Provide the (x, y) coordinate of the cell's center where the given text is located.  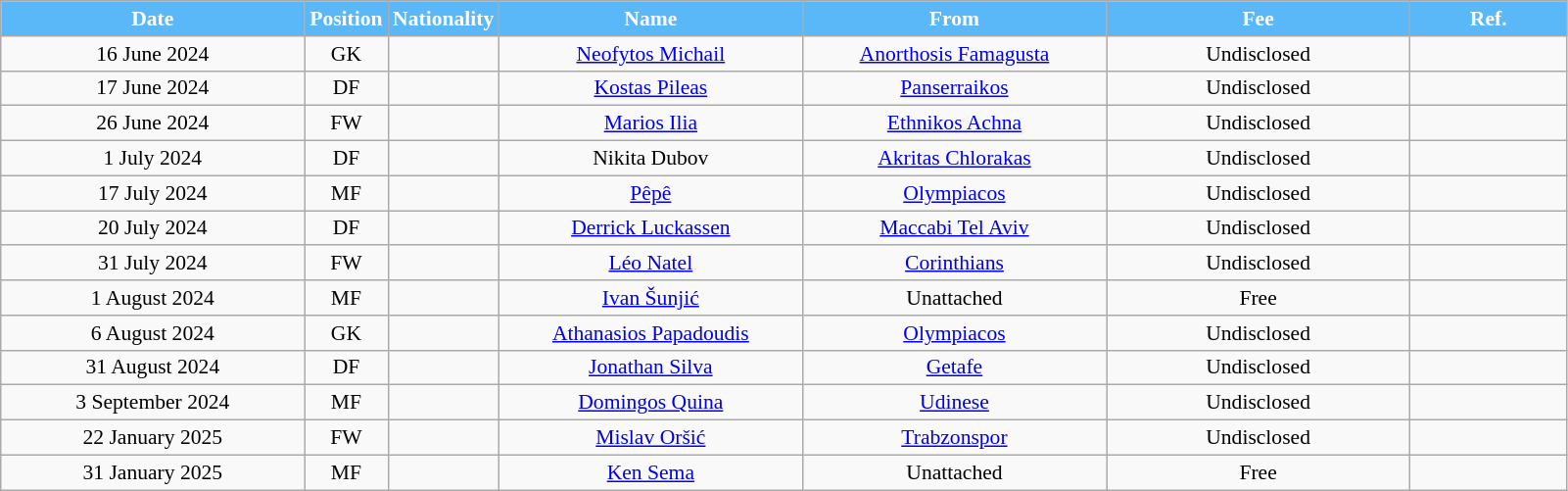
Athanasios Papadoudis (650, 333)
Name (650, 19)
20 July 2024 (153, 228)
6 August 2024 (153, 333)
Getafe (954, 368)
3 September 2024 (153, 403)
Derrick Luckassen (650, 228)
31 July 2024 (153, 264)
From (954, 19)
Nationality (443, 19)
Kostas Pileas (650, 88)
Ref. (1489, 19)
Trabzonspor (954, 438)
31 August 2024 (153, 368)
Mislav Oršić (650, 438)
Domingos Quina (650, 403)
Ethnikos Achna (954, 123)
Corinthians (954, 264)
Jonathan Silva (650, 368)
Position (347, 19)
1 August 2024 (153, 298)
17 June 2024 (153, 88)
Nikita Dubov (650, 159)
Anorthosis Famagusta (954, 54)
Léo Natel (650, 264)
Ivan Šunjić (650, 298)
Pêpê (650, 193)
Fee (1259, 19)
31 January 2025 (153, 472)
Ken Sema (650, 472)
Udinese (954, 403)
22 January 2025 (153, 438)
16 June 2024 (153, 54)
Panserraikos (954, 88)
26 June 2024 (153, 123)
1 July 2024 (153, 159)
Akritas Chlorakas (954, 159)
Date (153, 19)
Marios Ilia (650, 123)
Maccabi Tel Aviv (954, 228)
17 July 2024 (153, 193)
Neofytos Michail (650, 54)
